Extract the [X, Y] coordinate from the center of the cell holding the provided text.  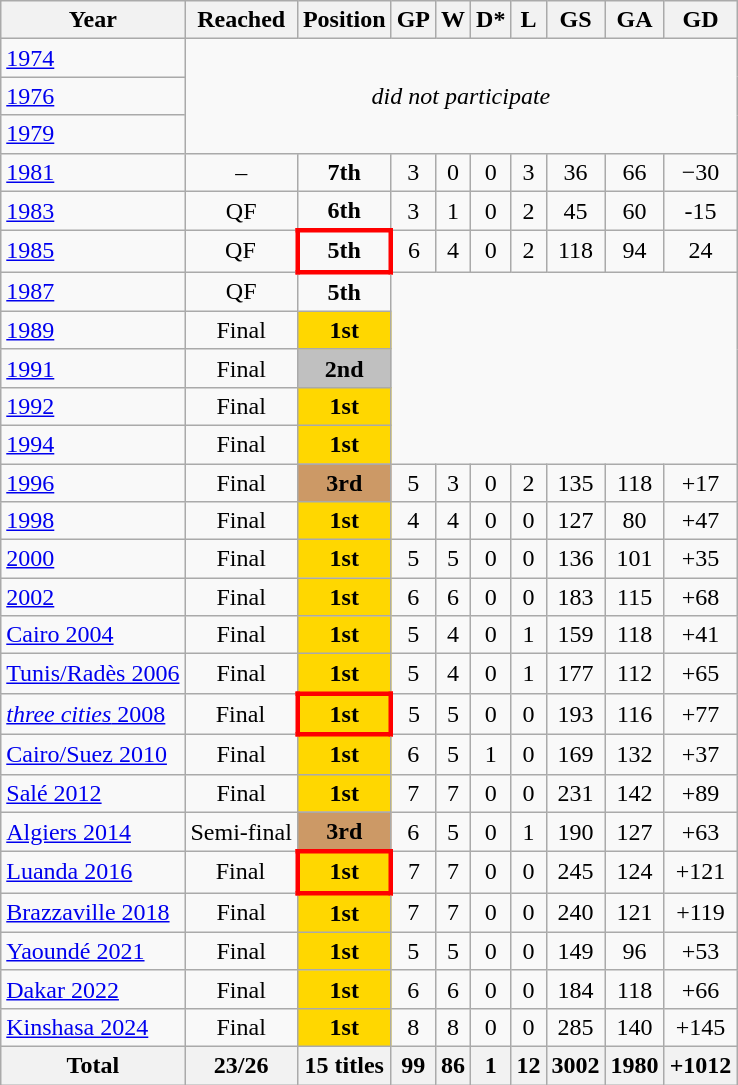
245 [576, 872]
+63 [700, 832]
285 [576, 1027]
Position [344, 20]
193 [576, 714]
Reached [241, 20]
1996 [93, 483]
184 [576, 989]
+35 [700, 559]
Yaoundé 2021 [93, 951]
1992 [93, 406]
Luanda 2016 [93, 872]
15 titles [344, 1065]
1979 [93, 134]
+77 [700, 714]
45 [576, 211]
149 [576, 951]
GS [576, 20]
2002 [93, 597]
+66 [700, 989]
−30 [700, 172]
136 [576, 559]
Algiers 2014 [93, 832]
+65 [700, 674]
+53 [700, 951]
240 [576, 913]
+89 [700, 793]
1989 [93, 330]
Cairo/Suez 2010 [93, 754]
96 [634, 951]
80 [634, 521]
– [241, 172]
159 [576, 635]
7th [344, 172]
132 [634, 754]
99 [413, 1065]
135 [576, 483]
+41 [700, 635]
140 [634, 1027]
1994 [93, 444]
Kinshasa 2024 [93, 1027]
+17 [700, 483]
1991 [93, 368]
3002 [576, 1065]
+37 [700, 754]
Dakar 2022 [93, 989]
23/26 [241, 1065]
1981 [93, 172]
6th [344, 211]
+68 [700, 597]
D* [491, 20]
169 [576, 754]
112 [634, 674]
94 [634, 252]
1985 [93, 252]
GP [413, 20]
116 [634, 714]
1980 [634, 1065]
86 [452, 1065]
2000 [93, 559]
Tunis/Radès 2006 [93, 674]
115 [634, 597]
1976 [93, 96]
2nd [344, 368]
did not participate [461, 96]
1983 [93, 211]
177 [576, 674]
+119 [700, 913]
66 [634, 172]
Brazzaville 2018 [93, 913]
GA [634, 20]
Year [93, 20]
W [452, 20]
121 [634, 913]
L [528, 20]
+121 [700, 872]
124 [634, 872]
142 [634, 793]
1974 [93, 58]
190 [576, 832]
-15 [700, 211]
Semi-final [241, 832]
231 [576, 793]
12 [528, 1065]
GD [700, 20]
24 [700, 252]
Total [93, 1065]
101 [634, 559]
Salé 2012 [93, 793]
+47 [700, 521]
+145 [700, 1027]
1998 [93, 521]
1987 [93, 292]
+1012 [700, 1065]
Cairo 2004 [93, 635]
three cities 2008 [93, 714]
60 [634, 211]
36 [576, 172]
183 [576, 597]
